Extract the [x, y] coordinate from the center of the cell holding the provided text.  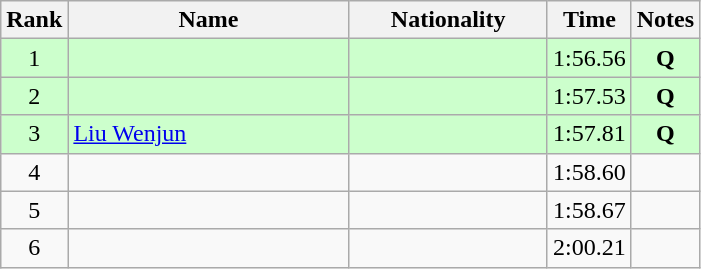
3 [34, 134]
1:58.67 [589, 210]
1 [34, 58]
4 [34, 172]
1:56.56 [589, 58]
6 [34, 248]
1:58.60 [589, 172]
1:57.53 [589, 96]
2 [34, 96]
Notes [665, 20]
Rank [34, 20]
Liu Wenjun [208, 134]
5 [34, 210]
2:00.21 [589, 248]
Nationality [448, 20]
1:57.81 [589, 134]
Name [208, 20]
Time [589, 20]
